Capture the cell that displays the provided text and extract its (x, y) central coordinate. 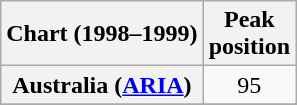
95 (249, 85)
Peakposition (249, 34)
Australia (ARIA) (102, 85)
Chart (1998–1999) (102, 34)
